Pinpoint the cell where the given text exists, returning its [x, y] midpoint coordinate. 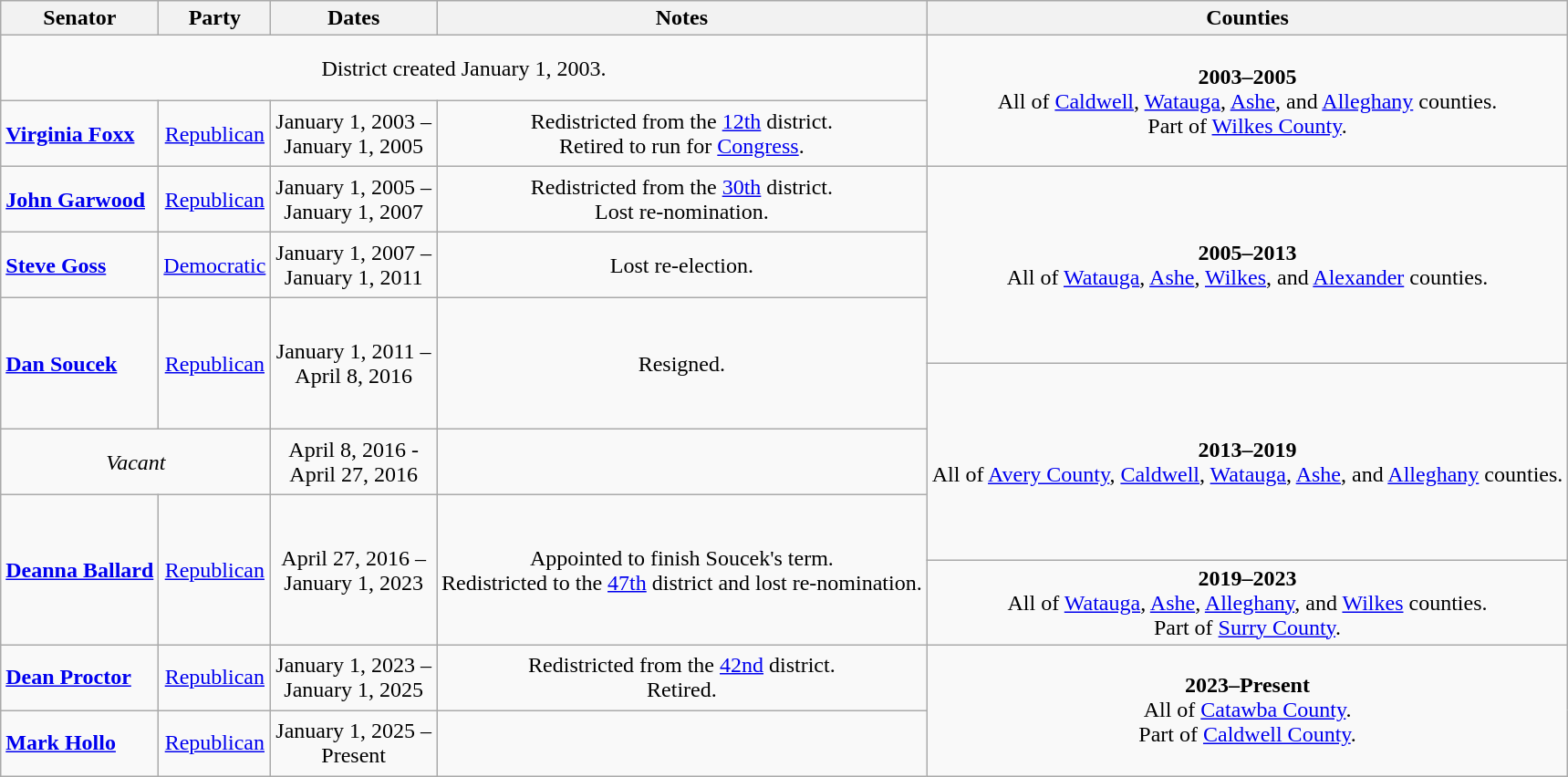
January 1, 2011 – April 8, 2016 [354, 364]
January 1, 2023 – January 1, 2025 [354, 678]
Dates [354, 18]
Appointed to finish Soucek's term. Redistricted to the 47th district and lost re-nomination. [682, 570]
January 1, 2007 – January 1, 2011 [354, 265]
Redistricted from the 42nd district. Retired. [682, 678]
April 27, 2016 – January 1, 2023 [354, 570]
2013–2019 All of Avery County, Caldwell, Watauga, Ashe, and Alleghany counties. [1248, 462]
Redistricted from the 12th district. Retired to run for Congress. [682, 134]
Dean Proctor [80, 678]
Democratic [215, 265]
2003–2005 All of Caldwell, Watauga, Ashe, and Alleghany counties. Part of Wilkes County. [1248, 101]
Mark Hollo [80, 743]
Vacant [136, 462]
January 1, 2003 – January 1, 2005 [354, 134]
Dan Soucek [80, 364]
Resigned. [682, 364]
Redistricted from the 30th district. Lost re-nomination. [682, 200]
Counties [1248, 18]
January 1, 2005 – January 1, 2007 [354, 200]
April 8, 2016 - April 27, 2016 [354, 462]
District created January 1, 2003. [463, 68]
Virginia Foxx [80, 134]
2019–2023 All of Watauga, Ashe, Alleghany, and Wilkes counties. Part of Surry County. [1248, 603]
Deanna Ballard [80, 570]
Party [215, 18]
Lost re-election. [682, 265]
Senator [80, 18]
2005–2013 All of Watauga, Ashe, Wilkes, and Alexander counties. [1248, 265]
Steve Goss [80, 265]
2023–Present All of Catawba County. Part of Caldwell County. [1248, 710]
Notes [682, 18]
John Garwood [80, 200]
January 1, 2025 – Present [354, 743]
